Locate the cell with the specified text and output its (X, Y) center coordinate. 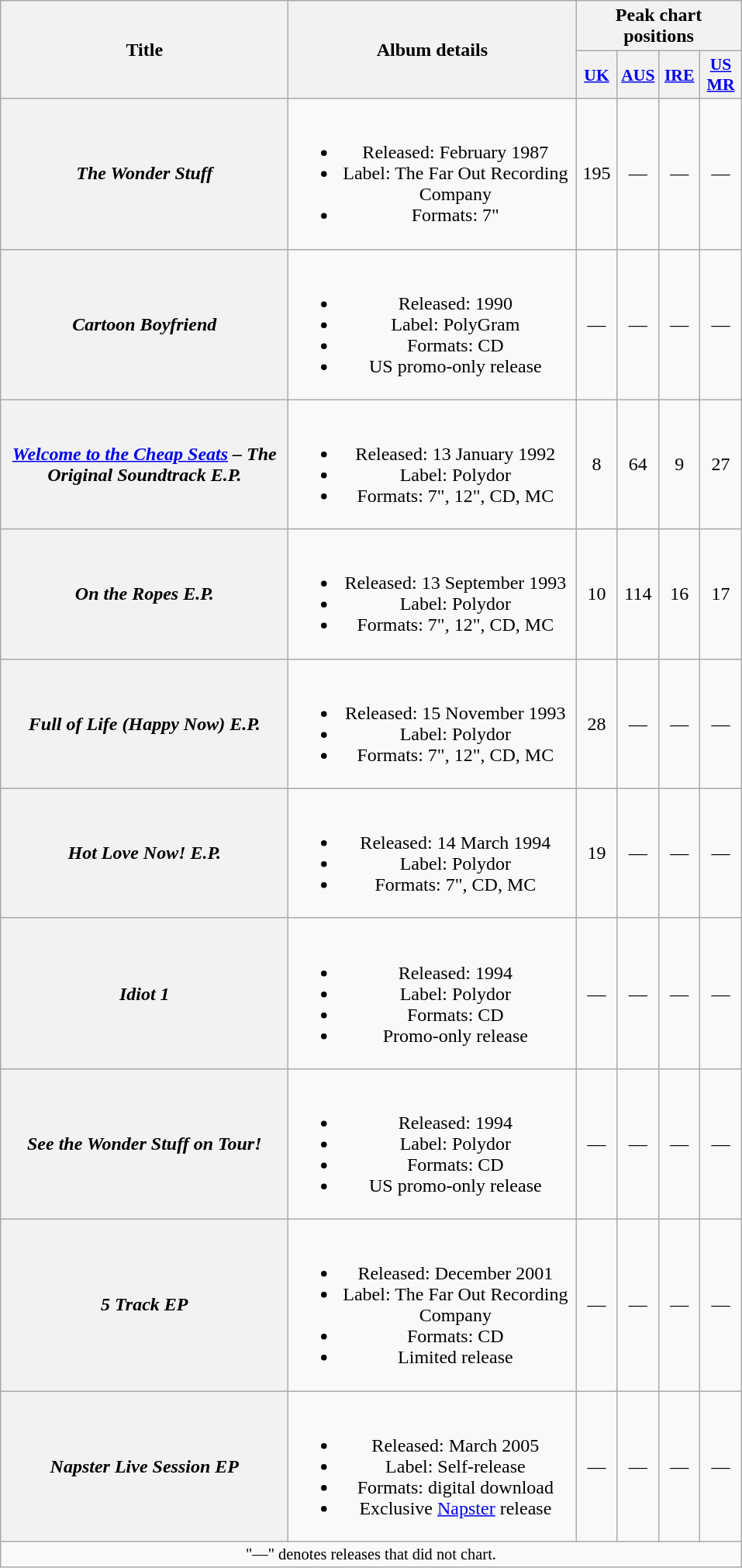
Released: February 1987Label: The Far Out Recording CompanyFormats: 7" (433, 174)
195 (597, 174)
64 (637, 464)
Released: 1990Label: PolyGramFormats: CDUS promo-only release (433, 324)
UK (597, 74)
On the Ropes E.P. (144, 594)
17 (721, 594)
Released: December 2001Label: The Far Out Recording CompanyFormats: CDLimited release (433, 1305)
5 Track EP (144, 1305)
IRE (679, 74)
16 (679, 594)
28 (597, 723)
US MR (721, 74)
Title (144, 50)
Released: 14 March 1994Label: PolydorFormats: 7", CD, MC (433, 853)
The Wonder Stuff (144, 174)
Released: 1994Label: PolydorFormats: CDUS promo-only release (433, 1144)
114 (637, 594)
Welcome to the Cheap Seats – The Original Soundtrack E.P. (144, 464)
Idiot 1 (144, 993)
Napster Live Session EP (144, 1466)
Cartoon Boyfriend (144, 324)
AUS (637, 74)
Full of Life (Happy Now) E.P. (144, 723)
See the Wonder Stuff on Tour! (144, 1144)
10 (597, 594)
Released: 1994Label: PolydorFormats: CDPromo-only release (433, 993)
Released: 15 November 1993Label: PolydorFormats: 7", 12", CD, MC (433, 723)
Peak chart positions (659, 26)
Released: 13 September 1993Label: PolydorFormats: 7", 12", CD, MC (433, 594)
Hot Love Now! E.P. (144, 853)
Released: March 2005Label: Self-releaseFormats: digital downloadExclusive Napster release (433, 1466)
27 (721, 464)
9 (679, 464)
8 (597, 464)
Released: 13 January 1992Label: PolydorFormats: 7", 12", CD, MC (433, 464)
Album details (433, 50)
"—" denotes releases that did not chart. (371, 1555)
19 (597, 853)
